Pinpoint the cell where the given text exists, returning its [X, Y] midpoint coordinate. 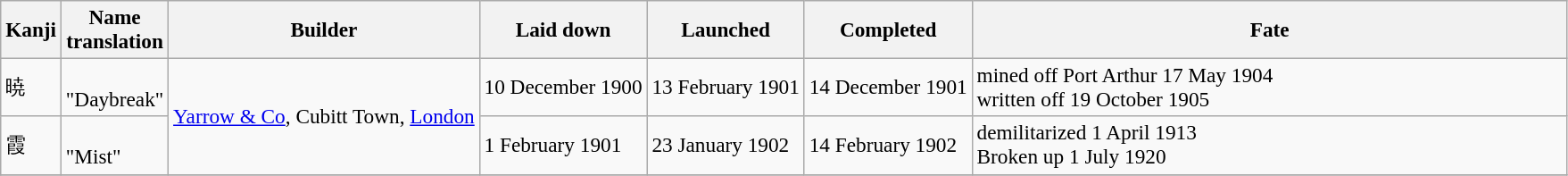
Yarrow & Co, Cubitt Town, London [324, 116]
Builder [324, 29]
Kanji [31, 29]
14 February 1902 [888, 145]
mined off Port Arthur 17 May 1904written off 19 October 1905 [1269, 88]
Completed [888, 29]
暁 [31, 88]
Launched [726, 29]
10 December 1900 [563, 88]
Name translation [114, 29]
"Daybreak" [114, 88]
霞 [31, 145]
1 February 1901 [563, 145]
demilitarized 1 April 1913 Broken up 1 July 1920 [1269, 145]
Laid down [563, 29]
Fate [1269, 29]
13 February 1901 [726, 88]
"Mist" [114, 145]
14 December 1901 [888, 88]
23 January 1902 [726, 145]
